Output the [X, Y] coordinate of the center of the cell containing the given text.  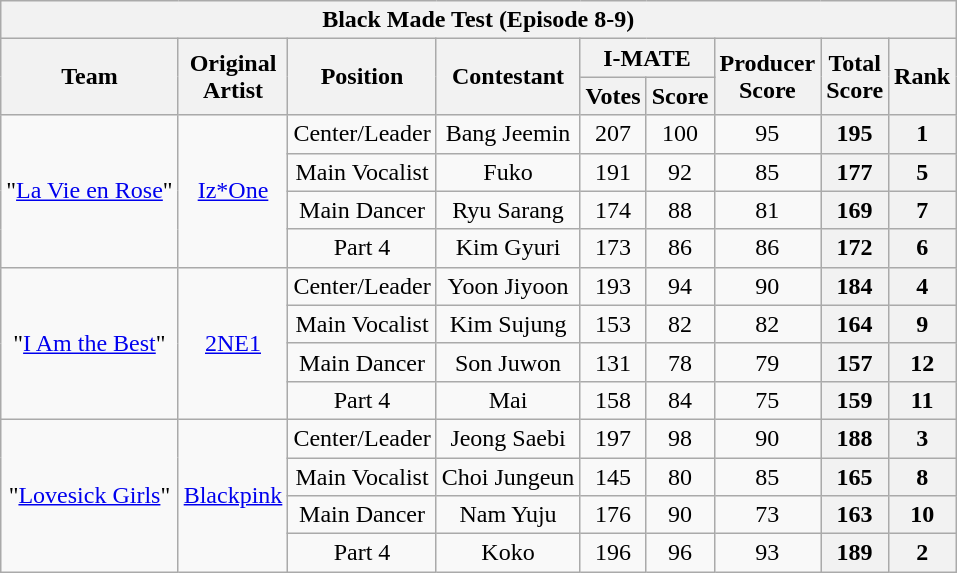
177 [855, 172]
172 [855, 248]
Blackpink [233, 495]
197 [613, 438]
Position [362, 77]
153 [613, 324]
164 [855, 324]
157 [855, 362]
93 [768, 553]
78 [680, 362]
"Lovesick Girls" [90, 495]
193 [613, 286]
75 [768, 400]
Choi Jungeun [508, 477]
2 [922, 553]
I-MATE [647, 58]
100 [680, 134]
79 [768, 362]
2NE1 [233, 343]
163 [855, 515]
Bang Jeemin [508, 134]
98 [680, 438]
95 [768, 134]
11 [922, 400]
189 [855, 553]
169 [855, 210]
3 [922, 438]
1 [922, 134]
Jeong Saebi [508, 438]
12 [922, 362]
4 [922, 286]
OriginalArtist [233, 77]
145 [613, 477]
88 [680, 210]
"La Vie en Rose" [90, 191]
Nam Yuju [508, 515]
191 [613, 172]
Ryu Sarang [508, 210]
158 [613, 400]
Rank [922, 77]
84 [680, 400]
196 [613, 553]
165 [855, 477]
173 [613, 248]
Score [680, 96]
ProducerScore [768, 77]
131 [613, 362]
73 [768, 515]
188 [855, 438]
6 [922, 248]
8 [922, 477]
Contestant [508, 77]
"I Am the Best" [90, 343]
174 [613, 210]
176 [613, 515]
207 [613, 134]
TotalScore [855, 77]
Yoon Jiyoon [508, 286]
Kim Sujung [508, 324]
Black Made Test (Episode 8-9) [478, 20]
5 [922, 172]
Fuko [508, 172]
159 [855, 400]
Team [90, 77]
184 [855, 286]
Iz*One [233, 191]
Votes [613, 96]
10 [922, 515]
96 [680, 553]
94 [680, 286]
7 [922, 210]
92 [680, 172]
195 [855, 134]
9 [922, 324]
Koko [508, 553]
80 [680, 477]
Son Juwon [508, 362]
81 [768, 210]
Mai [508, 400]
Kim Gyuri [508, 248]
